Return the [X, Y] coordinate for the center point of the cell that contains the specified text.  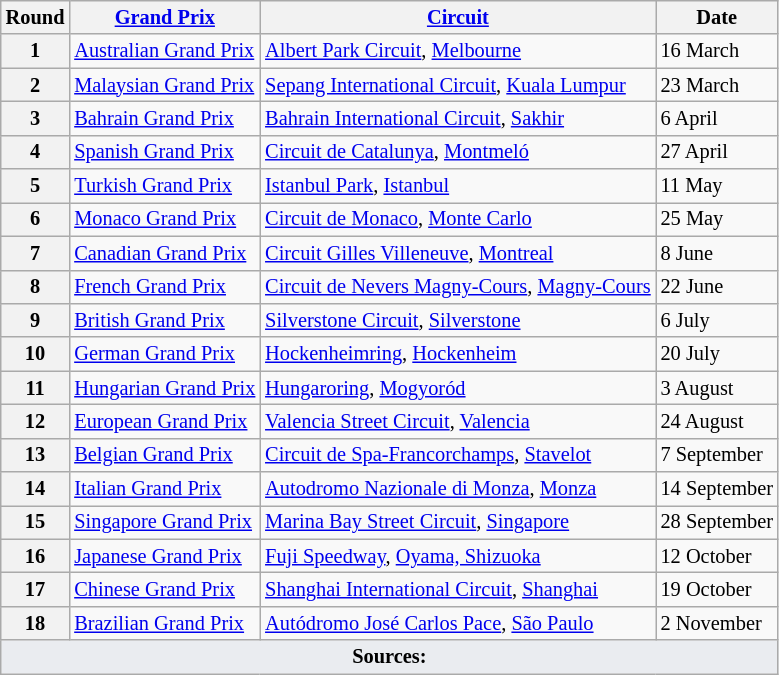
Autódromo José Carlos Pace, São Paulo [458, 623]
Fuji Speedway, Oyama, Shizuoka [458, 556]
6 July [717, 320]
Turkish Grand Prix [164, 186]
European Grand Prix [164, 421]
Istanbul Park, Istanbul [458, 186]
British Grand Prix [164, 320]
Shanghai International Circuit, Shanghai [458, 589]
16 March [717, 51]
French Grand Prix [164, 287]
Singapore Grand Prix [164, 522]
15 [36, 522]
Brazilian Grand Prix [164, 623]
Hungarian Grand Prix [164, 388]
Autodromo Nazionale di Monza, Monza [458, 489]
Circuit de Catalunya, Montmeló [458, 152]
4 [36, 152]
17 [36, 589]
Australian Grand Prix [164, 51]
Marina Bay Street Circuit, Singapore [458, 522]
24 August [717, 421]
Spanish Grand Prix [164, 152]
11 May [717, 186]
Hockenheimring, Hockenheim [458, 354]
3 August [717, 388]
13 [36, 455]
8 [36, 287]
1 [36, 51]
20 July [717, 354]
22 June [717, 287]
Circuit de Monaco, Monte Carlo [458, 219]
Chinese Grand Prix [164, 589]
Circuit de Spa-Francorchamps, Stavelot [458, 455]
5 [36, 186]
Silverstone Circuit, Silverstone [458, 320]
Bahrain International Circuit, Sakhir [458, 118]
2 November [717, 623]
8 June [717, 253]
Monaco Grand Prix [164, 219]
11 [36, 388]
Circuit [458, 17]
Circuit Gilles Villeneuve, Montreal [458, 253]
Date [717, 17]
28 September [717, 522]
Malaysian Grand Prix [164, 85]
Sources: [390, 657]
Canadian Grand Prix [164, 253]
6 April [717, 118]
12 [36, 421]
18 [36, 623]
Valencia Street Circuit, Valencia [458, 421]
2 [36, 85]
Round [36, 17]
3 [36, 118]
16 [36, 556]
14 September [717, 489]
10 [36, 354]
27 April [717, 152]
Grand Prix [164, 17]
14 [36, 489]
7 September [717, 455]
7 [36, 253]
Hungaroring, Mogyoród [458, 388]
Sepang International Circuit, Kuala Lumpur [458, 85]
12 October [717, 556]
25 May [717, 219]
9 [36, 320]
Bahrain Grand Prix [164, 118]
19 October [717, 589]
6 [36, 219]
Albert Park Circuit, Melbourne [458, 51]
Belgian Grand Prix [164, 455]
Italian Grand Prix [164, 489]
Circuit de Nevers Magny-Cours, Magny-Cours [458, 287]
German Grand Prix [164, 354]
23 March [717, 85]
Japanese Grand Prix [164, 556]
